Scan for the cell matching the given text and deliver its [x, y] coordinate at center. 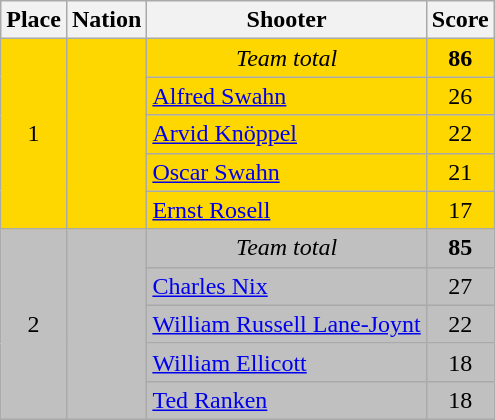
Charles Nix [286, 286]
Alfred Swahn [286, 96]
Ernst Rosell [286, 210]
Arvid Knöppel [286, 134]
86 [460, 58]
Oscar Swahn [286, 172]
William Russell Lane-Joynt [286, 324]
21 [460, 172]
Place [34, 20]
Nation [106, 20]
26 [460, 96]
1 [34, 134]
17 [460, 210]
William Ellicott [286, 362]
Shooter [286, 20]
27 [460, 286]
85 [460, 248]
2 [34, 324]
Ted Ranken [286, 400]
Score [460, 20]
